Determine the [X, Y] coordinate at the center of the cell enclosing the given text.  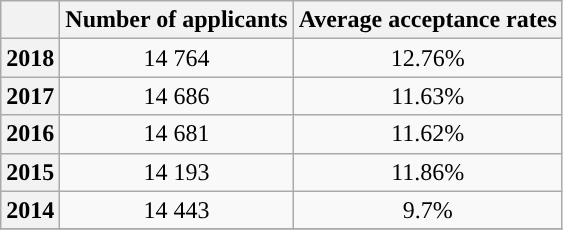
2015 [30, 172]
14 443 [176, 210]
11.63% [428, 96]
14 681 [176, 134]
11.86% [428, 172]
2017 [30, 96]
9.7% [428, 210]
14 193 [176, 172]
14 764 [176, 58]
12.76% [428, 58]
Average acceptance rates [428, 20]
2014 [30, 210]
2018 [30, 58]
14 686 [176, 96]
Number of applicants [176, 20]
2016 [30, 134]
11.62% [428, 134]
